For the text-containing cell, return its midpoint in [X, Y] coordinate format. 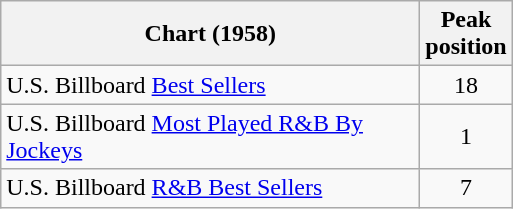
U.S. Billboard R&B Best Sellers [210, 188]
7 [466, 188]
18 [466, 85]
Peakposition [466, 34]
1 [466, 136]
Chart (1958) [210, 34]
U.S. Billboard Best Sellers [210, 85]
U.S. Billboard Most Played R&B By Jockeys [210, 136]
